Search for the cell housing the specified text and yield its [X, Y] center coordinate. 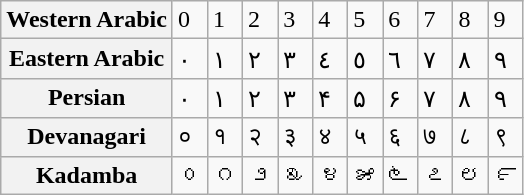
٣ [296, 59]
० [190, 137]
೬ [400, 175]
೨ [260, 175]
۴ [330, 98]
٨ [470, 59]
5 [366, 20]
೯ [506, 175]
೪ [330, 175]
೧ [226, 175]
Kadamba [87, 175]
٦ [400, 59]
೭ [436, 175]
१ [226, 137]
0 [190, 20]
೫ [366, 175]
4 [330, 20]
६ [400, 137]
९ [506, 137]
۷ [436, 98]
۰ [190, 98]
1 [226, 20]
6 [400, 20]
೩ [296, 175]
9 [506, 20]
೦ [190, 175]
١ [226, 59]
٤ [330, 59]
۲ [260, 98]
Western Arabic [87, 20]
۳ [296, 98]
४ [330, 137]
۶ [400, 98]
3 [296, 20]
٥ [366, 59]
2 [260, 20]
२ [260, 137]
५ [366, 137]
7 [436, 20]
೮ [470, 175]
۸ [470, 98]
३ [296, 137]
Devanagari [87, 137]
Persian [87, 98]
٠ [190, 59]
۵ [366, 98]
٢ [260, 59]
8 [470, 20]
Eastern Arabic [87, 59]
۱ [226, 98]
٧ [436, 59]
۹ [506, 98]
८ [470, 137]
७ [436, 137]
٩ [506, 59]
